Capture the cell that displays the provided text and extract its [X, Y] central coordinate. 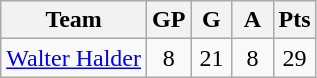
G [212, 20]
A [252, 20]
Walter Halder [74, 58]
21 [212, 58]
29 [294, 58]
Pts [294, 20]
Team [74, 20]
GP [168, 20]
